Identify which cell holds the provided text, then report its (x, y) central coordinate. 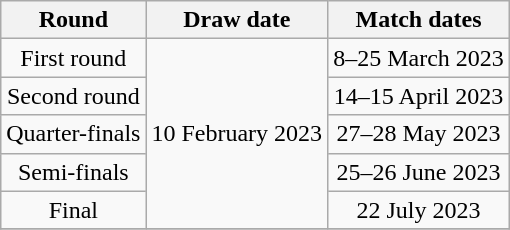
14–15 April 2023 (419, 96)
22 July 2023 (419, 210)
Round (74, 20)
25–26 June 2023 (419, 172)
8–25 March 2023 (419, 58)
Match dates (419, 20)
Final (74, 210)
27–28 May 2023 (419, 134)
Second round (74, 96)
Quarter-finals (74, 134)
First round (74, 58)
10 February 2023 (237, 134)
Semi-finals (74, 172)
Draw date (237, 20)
